Provide the (X, Y) coordinate of the cell's center where the given text is located.  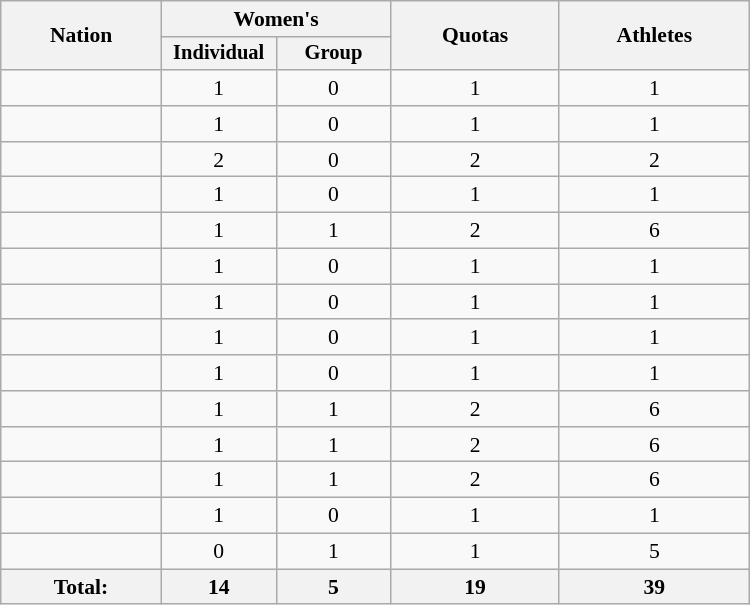
Nation (82, 36)
Quotas (476, 36)
Group (334, 54)
Athletes (654, 36)
14 (218, 587)
19 (476, 587)
Total: (82, 587)
Individual (218, 54)
39 (654, 587)
Women's (276, 19)
